Identify which cell holds the provided text, then report its (X, Y) central coordinate. 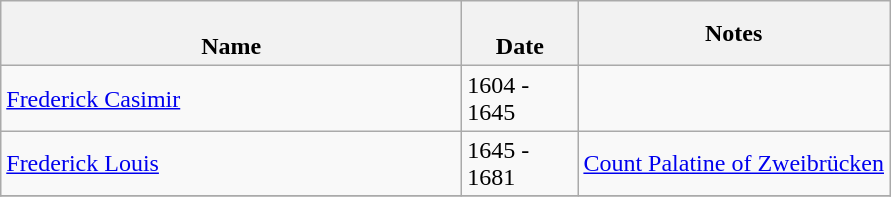
Frederick Casimir (232, 98)
Frederick Louis (232, 164)
Count Palatine of Zweibrücken (734, 164)
Date (520, 34)
Notes (734, 34)
Name (232, 34)
1604 - 1645 (520, 98)
1645 - 1681 (520, 164)
